Return the (x, y) coordinate for the center point of the cell that contains the specified text.  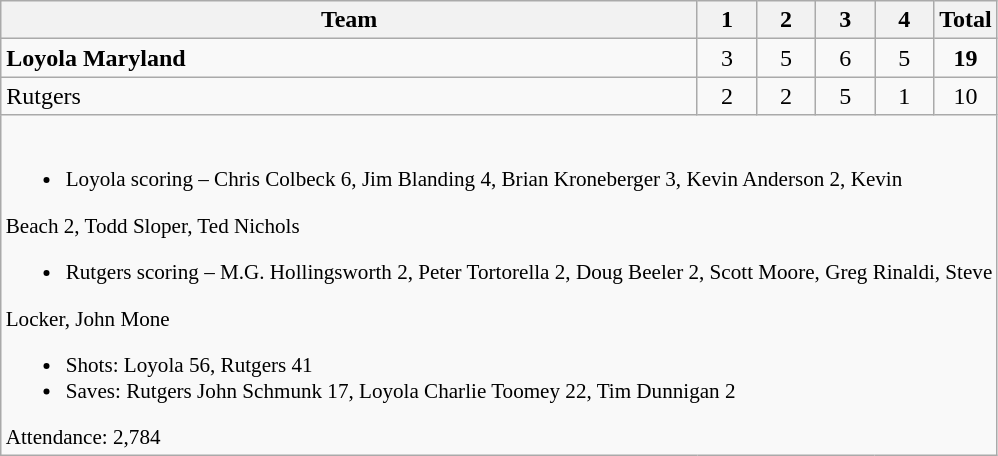
Rutgers (350, 96)
6 (846, 58)
19 (966, 58)
Total (966, 20)
Loyola Maryland (350, 58)
4 (904, 20)
Team (350, 20)
10 (966, 96)
